Pinpoint the cell where the given text exists, returning its [x, y] midpoint coordinate. 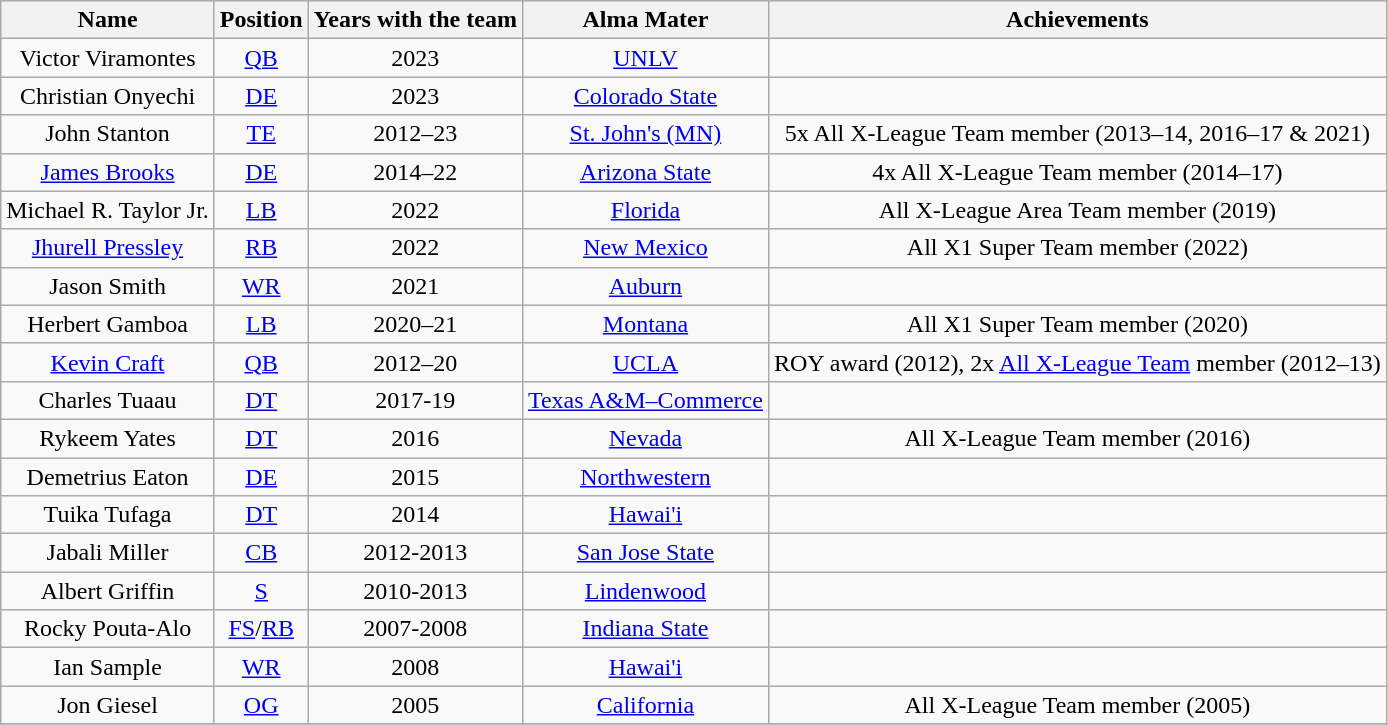
All X1 Super Team member (2022) [1077, 248]
Herbert Gamboa [108, 324]
Lindenwood [645, 591]
Rocky Pouta-Alo [108, 629]
Albert Griffin [108, 591]
4x All X-League Team member (2014–17) [1077, 172]
Achievements [1077, 20]
2016 [415, 438]
Florida [645, 210]
2015 [415, 477]
All X-League Team member (2005) [1077, 705]
All X-League Area Team member (2019) [1077, 210]
Michael R. Taylor Jr. [108, 210]
Charles Tuaau [108, 400]
Arizona State [645, 172]
2008 [415, 667]
New Mexico [645, 248]
Jason Smith [108, 286]
Victor Viramontes [108, 58]
2020–21 [415, 324]
Nevada [645, 438]
FS/RB [261, 629]
Alma Mater [645, 20]
Position [261, 20]
Northwestern [645, 477]
James Brooks [108, 172]
San Jose State [645, 553]
Jhurell Pressley [108, 248]
Christian Onyechi [108, 96]
Kevin Craft [108, 362]
ROY award (2012), 2x All X-League Team member (2012–13) [1077, 362]
St. John's (MN) [645, 134]
UCLA [645, 362]
Auburn [645, 286]
Texas A&M–Commerce [645, 400]
Jabali Miller [108, 553]
5x All X-League Team member (2013–14, 2016–17 & 2021) [1077, 134]
Indiana State [645, 629]
2012-2013 [415, 553]
OG [261, 705]
California [645, 705]
2021 [415, 286]
2014–22 [415, 172]
Name [108, 20]
Montana [645, 324]
Ian Sample [108, 667]
2017-19 [415, 400]
RB [261, 248]
2010-2013 [415, 591]
Years with the team [415, 20]
2012–23 [415, 134]
All X1 Super Team member (2020) [1077, 324]
John Stanton [108, 134]
All X-League Team member (2016) [1077, 438]
TE [261, 134]
2005 [415, 705]
2007-2008 [415, 629]
UNLV [645, 58]
Jon Giesel [108, 705]
Rykeem Yates [108, 438]
CB [261, 553]
Colorado State [645, 96]
2012–20 [415, 362]
S [261, 591]
Demetrius Eaton [108, 477]
Tuika Tufaga [108, 515]
2014 [415, 515]
